Determine the [X, Y] coordinate at the center of the cell enclosing the given text.  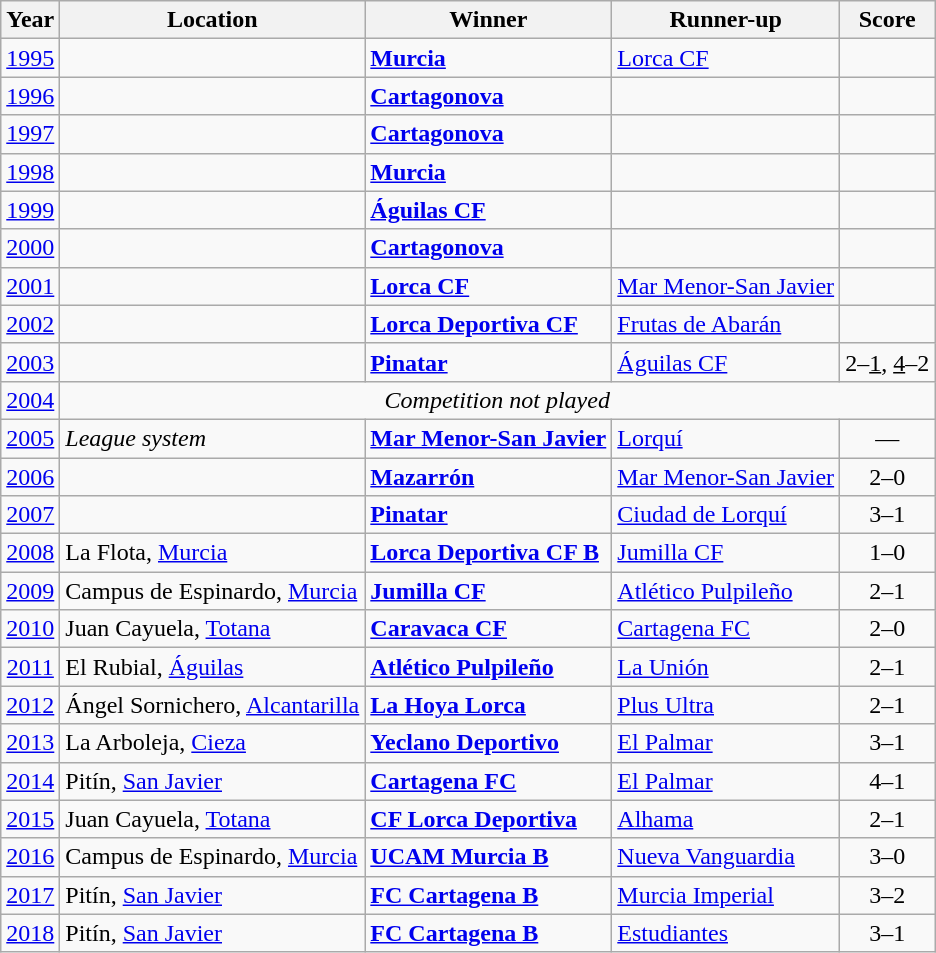
1998 [30, 172]
Alhama [726, 819]
El Rubial, Águilas [212, 667]
2012 [30, 705]
2011 [30, 667]
2008 [30, 553]
2015 [30, 819]
2005 [30, 438]
2018 [30, 933]
Plus Ultra [726, 705]
Runner-up [726, 20]
2014 [30, 781]
Lorca Deportiva CF B [488, 553]
1–0 [888, 553]
Score [888, 20]
La Arboleja, Cieza [212, 743]
1999 [30, 210]
Winner [488, 20]
Competition not played [498, 400]
La Unión [726, 667]
2013 [30, 743]
UCAM Murcia B [488, 857]
— [888, 438]
Estudiantes [726, 933]
Year [30, 20]
2000 [30, 248]
Mazarrón [488, 477]
Location [212, 20]
Ciudad de Lorquí [726, 515]
La Flota, Murcia [212, 553]
2–1, 4–2 [888, 362]
Nueva Vanguardia [726, 857]
2009 [30, 591]
League system [212, 438]
Ángel Sornichero, Alcantarilla [212, 705]
3–0 [888, 857]
1995 [30, 58]
3–2 [888, 895]
Yeclano Deportivo [488, 743]
CF Lorca Deportiva [488, 819]
2001 [30, 286]
Lorquí [726, 438]
2006 [30, 477]
1996 [30, 96]
La Hoya Lorca [488, 705]
2007 [30, 515]
2017 [30, 895]
2003 [30, 362]
Frutas de Abarán [726, 324]
2016 [30, 857]
4–1 [888, 781]
2004 [30, 400]
1997 [30, 134]
2002 [30, 324]
2010 [30, 629]
Murcia Imperial [726, 895]
Caravaca CF [488, 629]
Lorca Deportiva CF [488, 324]
